Find where the given text appears and provide that cell's center as [X, Y] coordinate. 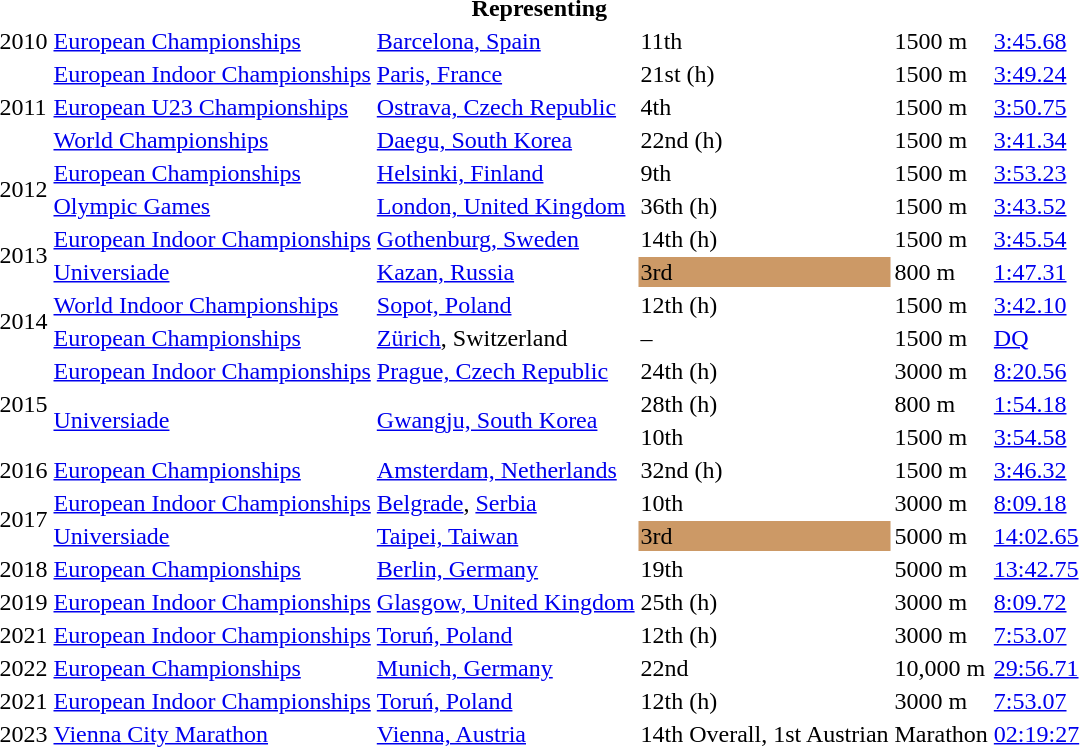
European U23 Championships [212, 107]
10,000 m [941, 668]
Glasgow, United Kingdom [506, 602]
29:56.71 [1036, 668]
Paris, France [506, 74]
Kazan, Russia [506, 272]
Munich, Germany [506, 668]
32nd (h) [764, 470]
Daegu, South Korea [506, 140]
14:02.65 [1036, 536]
3:41.34 [1036, 140]
3:50.75 [1036, 107]
London, United Kingdom [506, 206]
3:45.54 [1036, 239]
Barcelona, Spain [506, 41]
9th [764, 173]
3:43.52 [1036, 206]
21st (h) [764, 74]
DQ [1036, 338]
3:42.10 [1036, 305]
Belgrade, Serbia [506, 503]
Ostrava, Czech Republic [506, 107]
Taipei, Taiwan [506, 536]
3:49.24 [1036, 74]
Berlin, Germany [506, 569]
28th (h) [764, 404]
Zürich, Switzerland [506, 338]
22nd [764, 668]
Gothenburg, Sweden [506, 239]
Gwangju, South Korea [506, 420]
Prague, Czech Republic [506, 371]
World Championships [212, 140]
14th (h) [764, 239]
3:54.58 [1036, 437]
22nd (h) [764, 140]
3:53.23 [1036, 173]
13:42.75 [1036, 569]
8:09.72 [1036, 602]
1:47.31 [1036, 272]
1:54.18 [1036, 404]
8:09.18 [1036, 503]
24th (h) [764, 371]
19th [764, 569]
World Indoor Championships [212, 305]
3:45.68 [1036, 41]
Helsinki, Finland [506, 173]
36th (h) [764, 206]
Amsterdam, Netherlands [506, 470]
Olympic Games [212, 206]
3:46.32 [1036, 470]
25th (h) [764, 602]
Sopot, Poland [506, 305]
4th [764, 107]
– [764, 338]
8:20.56 [1036, 371]
11th [764, 41]
